For the text-containing cell, return its midpoint in [x, y] coordinate format. 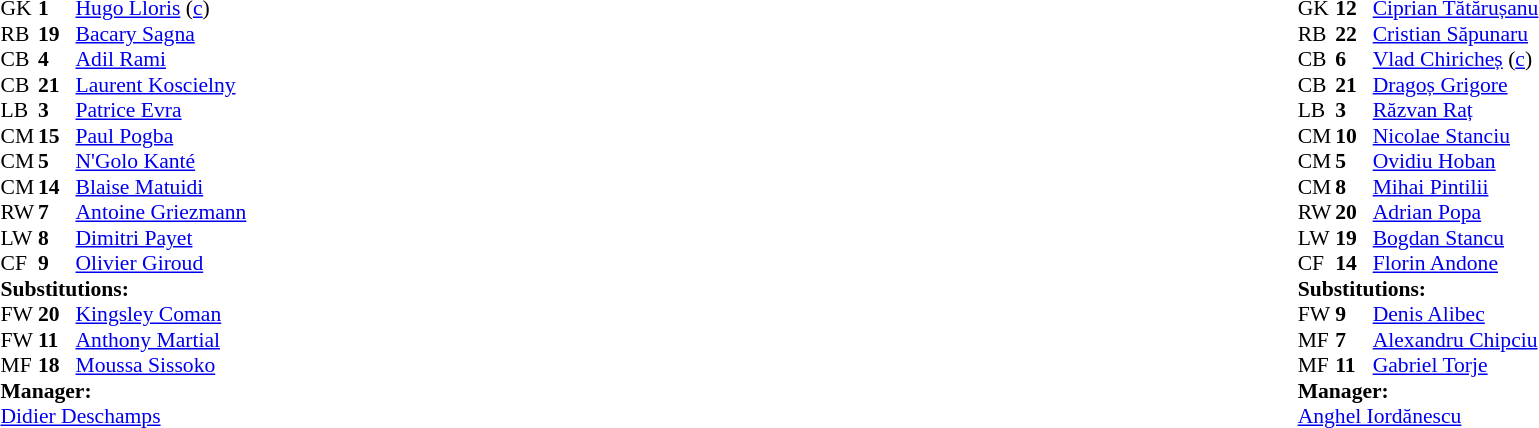
Vlad Chiricheș (c) [1456, 59]
Florin Andone [1456, 263]
Blaise Matuidi [162, 187]
Adrian Popa [1456, 213]
Mihai Pintilii [1456, 187]
4 [57, 59]
22 [1354, 34]
Adil Rami [162, 59]
Dragoș Grigore [1456, 85]
Moussa Sissoko [162, 365]
Ovidiu Hoban [1456, 161]
Denis Alibec [1456, 315]
Olivier Giroud [162, 263]
Alexandru Chipciu [1456, 340]
Dimitri Payet [162, 238]
Antoine Griezmann [162, 213]
Gabriel Torje [1456, 365]
Kingsley Coman [162, 315]
15 [57, 136]
N'Golo Kanté [162, 161]
Bogdan Stancu [1456, 238]
Anthony Martial [162, 340]
Cristian Săpunaru [1456, 34]
10 [1354, 136]
Răzvan Raț [1456, 111]
18 [57, 365]
Paul Pogba [162, 136]
Bacary Sagna [162, 34]
Nicolae Stanciu [1456, 136]
Laurent Koscielny [162, 85]
6 [1354, 59]
Patrice Evra [162, 111]
